From the cell containing the given text, extract its center point as (x, y) coordinate. 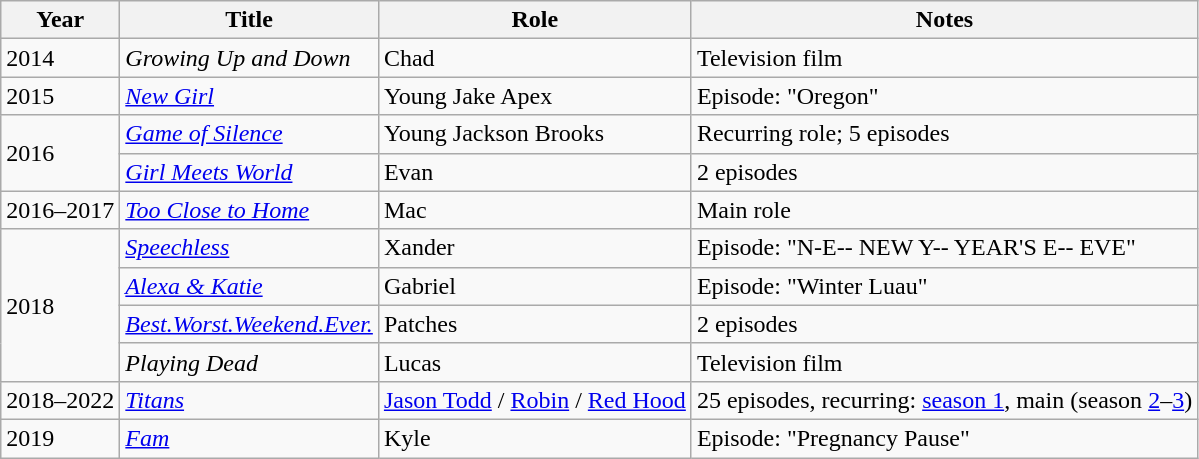
2019 (60, 438)
Episode: "Pregnancy Pause" (944, 438)
Xander (534, 248)
Chad (534, 58)
Evan (534, 172)
Young Jackson Brooks (534, 134)
Gabriel (534, 286)
Game of Silence (250, 134)
Main role (944, 210)
2018–2022 (60, 400)
Alexa & Katie (250, 286)
2015 (60, 96)
Growing Up and Down (250, 58)
Recurring role; 5 episodes (944, 134)
Girl Meets World (250, 172)
Role (534, 20)
Episode: "Winter Luau" (944, 286)
Best.Worst.Weekend.Ever. (250, 324)
2018 (60, 305)
Episode: "N-E-- NEW Y-- YEAR'S E-- EVE" (944, 248)
New Girl (250, 96)
Speechless (250, 248)
Kyle (534, 438)
2016 (60, 153)
2016–2017 (60, 210)
Mac (534, 210)
Lucas (534, 362)
Notes (944, 20)
Titans (250, 400)
Too Close to Home (250, 210)
Fam (250, 438)
Title (250, 20)
Young Jake Apex (534, 96)
Jason Todd / Robin / Red Hood (534, 400)
Patches (534, 324)
2014 (60, 58)
Year (60, 20)
25 episodes, recurring: season 1, main (season 2–3) (944, 400)
Episode: "Oregon" (944, 96)
Playing Dead (250, 362)
